Find where the given text appears and provide that cell's center as (X, Y) coordinate. 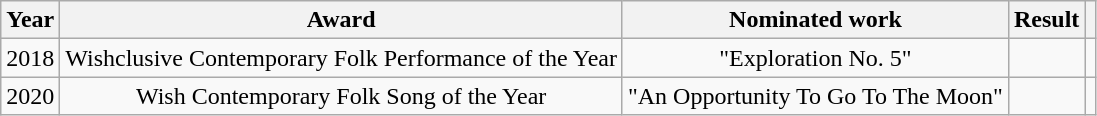
Result (1046, 20)
Nominated work (815, 20)
"An Opportunity To Go To The Moon" (815, 96)
Year (30, 20)
Wish Contemporary Folk Song of the Year (342, 96)
Award (342, 20)
2018 (30, 58)
"Exploration No. 5" (815, 58)
2020 (30, 96)
Wishclusive Contemporary Folk Performance of the Year (342, 58)
